Pinpoint the cell where the given text exists, returning its (x, y) midpoint coordinate. 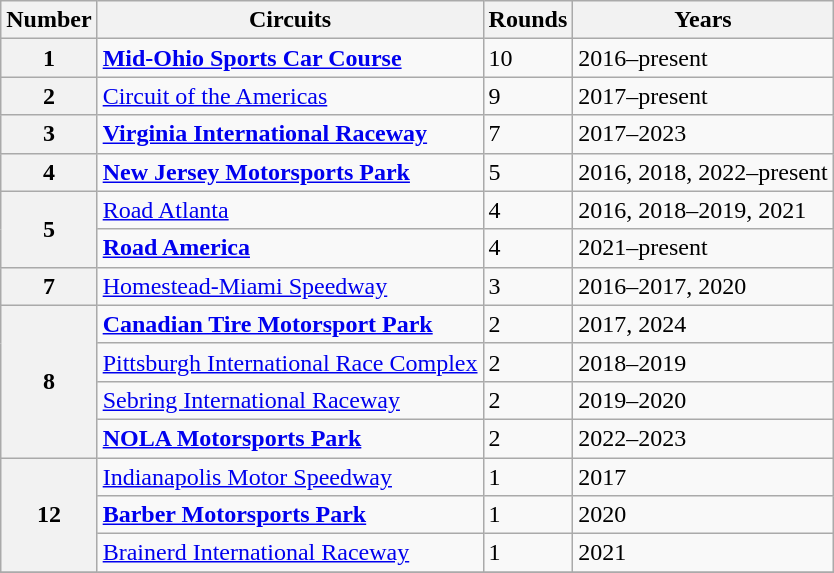
Rounds (528, 20)
2017 (703, 477)
2018–2019 (703, 362)
Years (703, 20)
Canadian Tire Motorsport Park (290, 324)
Homestead-Miami Speedway (290, 286)
2016–2017, 2020 (703, 286)
Road America (290, 248)
8 (49, 381)
2020 (703, 515)
2017–2023 (703, 134)
Sebring International Raceway (290, 400)
2017, 2024 (703, 324)
2016, 2018–2019, 2021 (703, 210)
Brainerd International Raceway (290, 553)
Circuit of the Americas (290, 96)
Number (49, 20)
Virginia International Raceway (290, 134)
NOLA Motorsports Park (290, 438)
2017–present (703, 96)
12 (49, 515)
Road Atlanta (290, 210)
9 (528, 96)
Circuits (290, 20)
2019–2020 (703, 400)
Indianapolis Motor Speedway (290, 477)
2021 (703, 553)
2021–present (703, 248)
Mid-Ohio Sports Car Course (290, 58)
New Jersey Motorsports Park (290, 172)
Pittsburgh International Race Complex (290, 362)
2016, 2018, 2022–present (703, 172)
2016–present (703, 58)
2022–2023 (703, 438)
Barber Motorsports Park (290, 515)
10 (528, 58)
